Return [X, Y] of the center of cell containing provided text 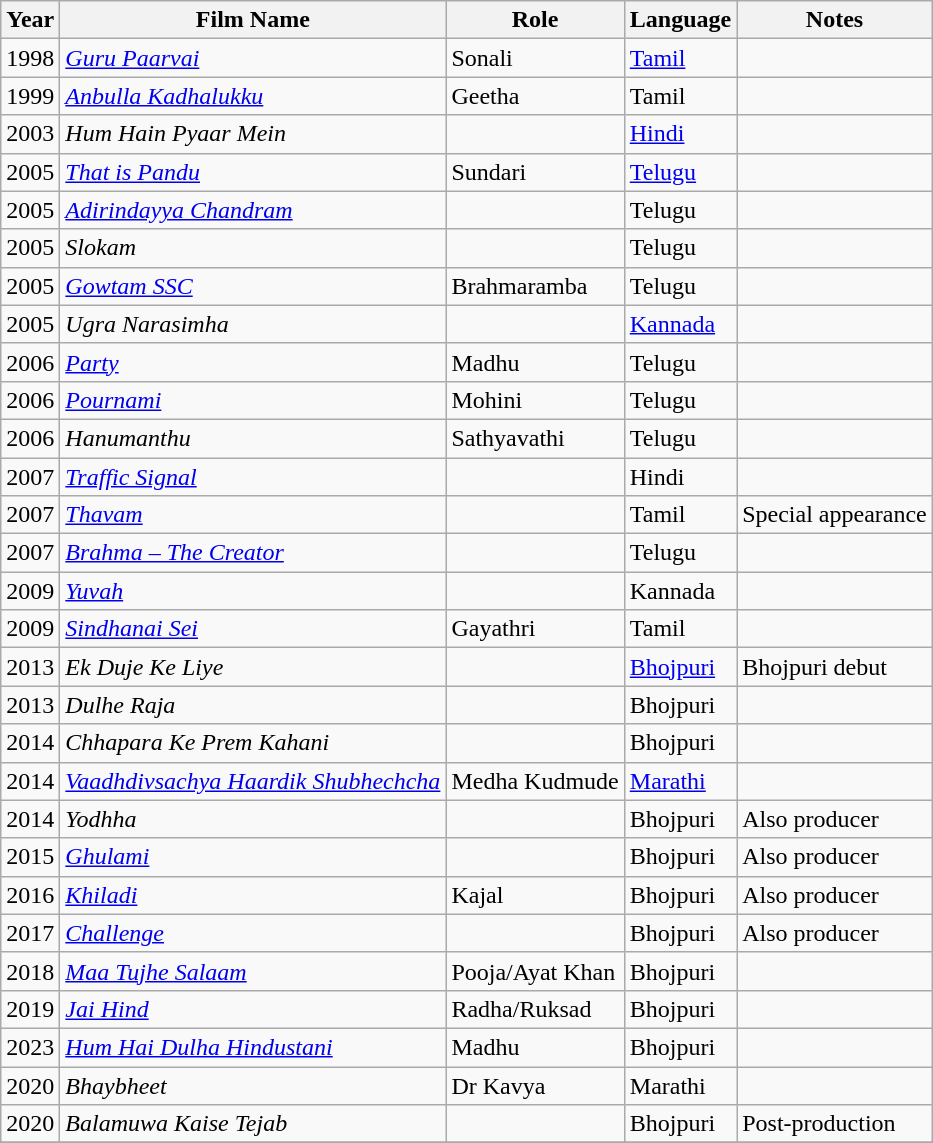
2023 [30, 1047]
2017 [30, 933]
2019 [30, 1009]
Thavam [253, 515]
Hum Hai Dulha Hindustani [253, 1047]
1998 [30, 58]
That is Pandu [253, 172]
Hanumanthu [253, 438]
Radha/Ruksad [535, 1009]
Language [680, 20]
Ghulami [253, 857]
Sundari [535, 172]
Special appearance [835, 515]
Year [30, 20]
Hum Hain Pyaar Mein [253, 134]
Slokam [253, 248]
Brahmaramba [535, 286]
Dr Kavya [535, 1085]
Bhojpuri debut [835, 667]
Pooja/Ayat Khan [535, 971]
Post-production [835, 1124]
Balamuwa Kaise Tejab [253, 1124]
Medha Kudmude [535, 781]
Sathyavathi [535, 438]
Sindhanai Sei [253, 629]
Adirindayya Chandram [253, 210]
Party [253, 362]
2018 [30, 971]
Dulhe Raja [253, 705]
Film Name [253, 20]
Vaadhdivsachya Haardik Shubhechcha [253, 781]
Notes [835, 20]
Ek Duje Ke Liye [253, 667]
Challenge [253, 933]
Jai Hind [253, 1009]
Chhapara Ke Prem Kahani [253, 743]
Anbulla Kadhalukku [253, 96]
2003 [30, 134]
1999 [30, 96]
Gowtam SSC [253, 286]
Brahma – The Creator [253, 553]
2016 [30, 895]
Yodhha [253, 819]
Kajal [535, 895]
Pournami [253, 400]
Ugra Narasimha [253, 324]
Mohini [535, 400]
Yuvah [253, 591]
Bhaybheet [253, 1085]
Geetha [535, 96]
Guru Paarvai [253, 58]
Role [535, 20]
Sonali [535, 58]
Khiladi [253, 895]
2015 [30, 857]
Maa Tujhe Salaam [253, 971]
Traffic Signal [253, 477]
Gayathri [535, 629]
